Return the [X, Y] coordinate for the center point of the cell that contains the specified text.  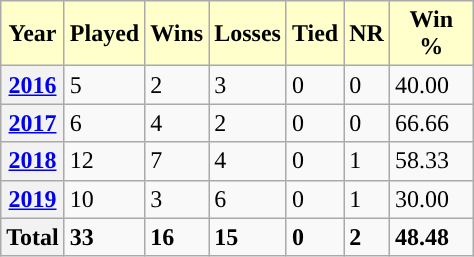
7 [177, 161]
Tied [314, 34]
2017 [33, 123]
40.00 [431, 85]
30.00 [431, 199]
Losses [248, 34]
Wins [177, 34]
58.33 [431, 161]
NR [367, 34]
2019 [33, 199]
Total [33, 237]
2018 [33, 161]
12 [104, 161]
66.66 [431, 123]
48.48 [431, 237]
33 [104, 237]
Year [33, 34]
15 [248, 237]
Played [104, 34]
10 [104, 199]
16 [177, 237]
2016 [33, 85]
Win % [431, 34]
5 [104, 85]
